Locate the cell with the specified text and output its (X, Y) center coordinate. 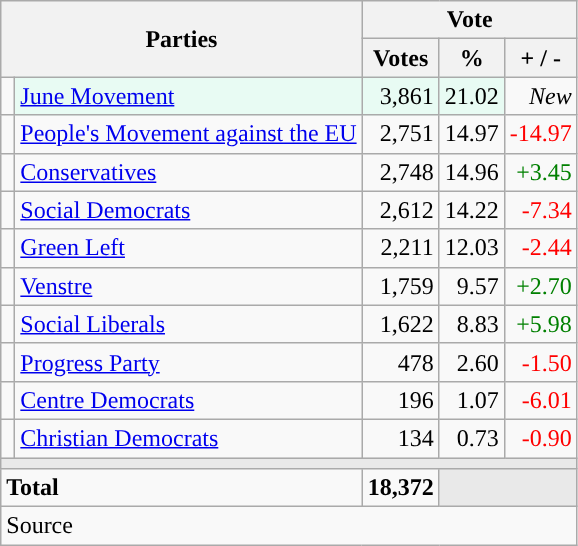
478 (400, 362)
134 (400, 438)
196 (400, 400)
Total (182, 488)
+2.70 (540, 286)
18,372 (400, 488)
3,861 (400, 96)
2.60 (472, 362)
12.03 (472, 248)
June Movement (188, 96)
New (540, 96)
-7.34 (540, 210)
14.22 (472, 210)
2,211 (400, 248)
Venstre (188, 286)
-6.01 (540, 400)
+5.98 (540, 324)
-2.44 (540, 248)
2,751 (400, 134)
People's Movement against the EU (188, 134)
Source (290, 526)
Parties (182, 39)
Conservatives (188, 172)
% (472, 58)
8.83 (472, 324)
+ / - (540, 58)
Votes (400, 58)
-0.90 (540, 438)
14.96 (472, 172)
+3.45 (540, 172)
-14.97 (540, 134)
-1.50 (540, 362)
Centre Democrats (188, 400)
1,759 (400, 286)
2,748 (400, 172)
14.97 (472, 134)
9.57 (472, 286)
Christian Democrats (188, 438)
1.07 (472, 400)
0.73 (472, 438)
21.02 (472, 96)
2,612 (400, 210)
Social Liberals (188, 324)
Progress Party (188, 362)
Social Democrats (188, 210)
1,622 (400, 324)
Green Left (188, 248)
Vote (470, 20)
